Return [x, y] of the center of cell containing provided text 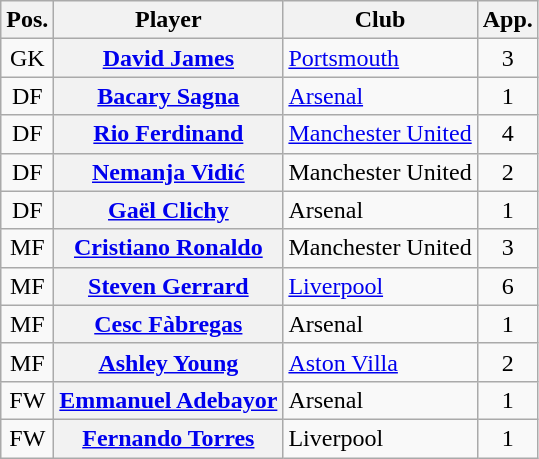
6 [508, 286]
Club [380, 20]
Ashley Young [168, 362]
Aston Villa [380, 362]
Cesc Fàbregas [168, 324]
4 [508, 134]
Portsmouth [380, 58]
App. [508, 20]
Rio Ferdinand [168, 134]
Gaël Clichy [168, 210]
Pos. [28, 20]
Bacary Sagna [168, 96]
Steven Gerrard [168, 286]
David James [168, 58]
GK [28, 58]
Fernando Torres [168, 438]
Cristiano Ronaldo [168, 248]
Player [168, 20]
Nemanja Vidić [168, 172]
Emmanuel Adebayor [168, 400]
